Output the (X, Y) coordinate of the center of the cell containing the given text.  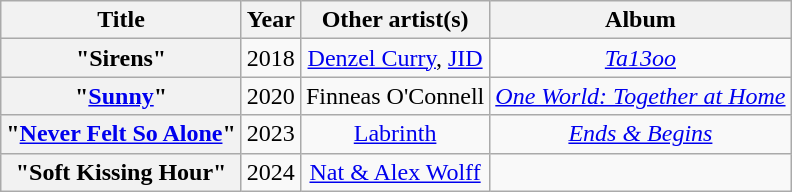
"Sirens" (122, 58)
Labrinth (394, 134)
One World: Together at Home (640, 96)
Year (270, 20)
Other artist(s) (394, 20)
Album (640, 20)
Ta13oo (640, 58)
"Never Felt So Alone" (122, 134)
2023 (270, 134)
Ends & Begins (640, 134)
2020 (270, 96)
2018 (270, 58)
"Soft Kissing Hour" (122, 172)
Nat & Alex Wolff (394, 172)
2024 (270, 172)
Title (122, 20)
"Sunny" (122, 96)
Denzel Curry, JID (394, 58)
Finneas O'Connell (394, 96)
